Extract the [x, y] coordinate from the center of the cell holding the provided text.  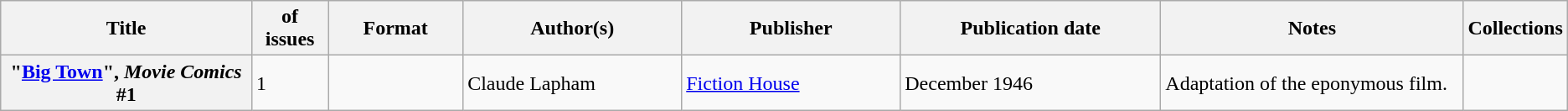
"Big Town", Movie Comics #1 [126, 82]
Adaptation of the eponymous film. [1312, 82]
Format [395, 29]
1 [290, 82]
Author(s) [573, 29]
Fiction House [791, 82]
Publication date [1030, 29]
Title [126, 29]
December 1946 [1030, 82]
Claude Lapham [573, 82]
Notes [1312, 29]
Publisher [791, 29]
of issues [290, 29]
Collections [1515, 29]
